Locate the cell with the specified text and output its (x, y) center coordinate. 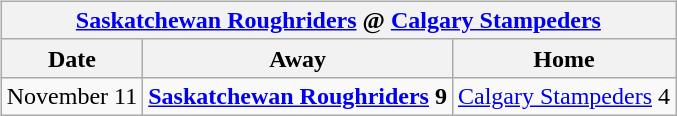
November 11 (72, 96)
Away (298, 58)
Calgary Stampeders 4 (564, 96)
Date (72, 58)
Home (564, 58)
Saskatchewan Roughriders 9 (298, 96)
Saskatchewan Roughriders @ Calgary Stampeders (338, 20)
